Identify which cell holds the provided text, then report its (x, y) central coordinate. 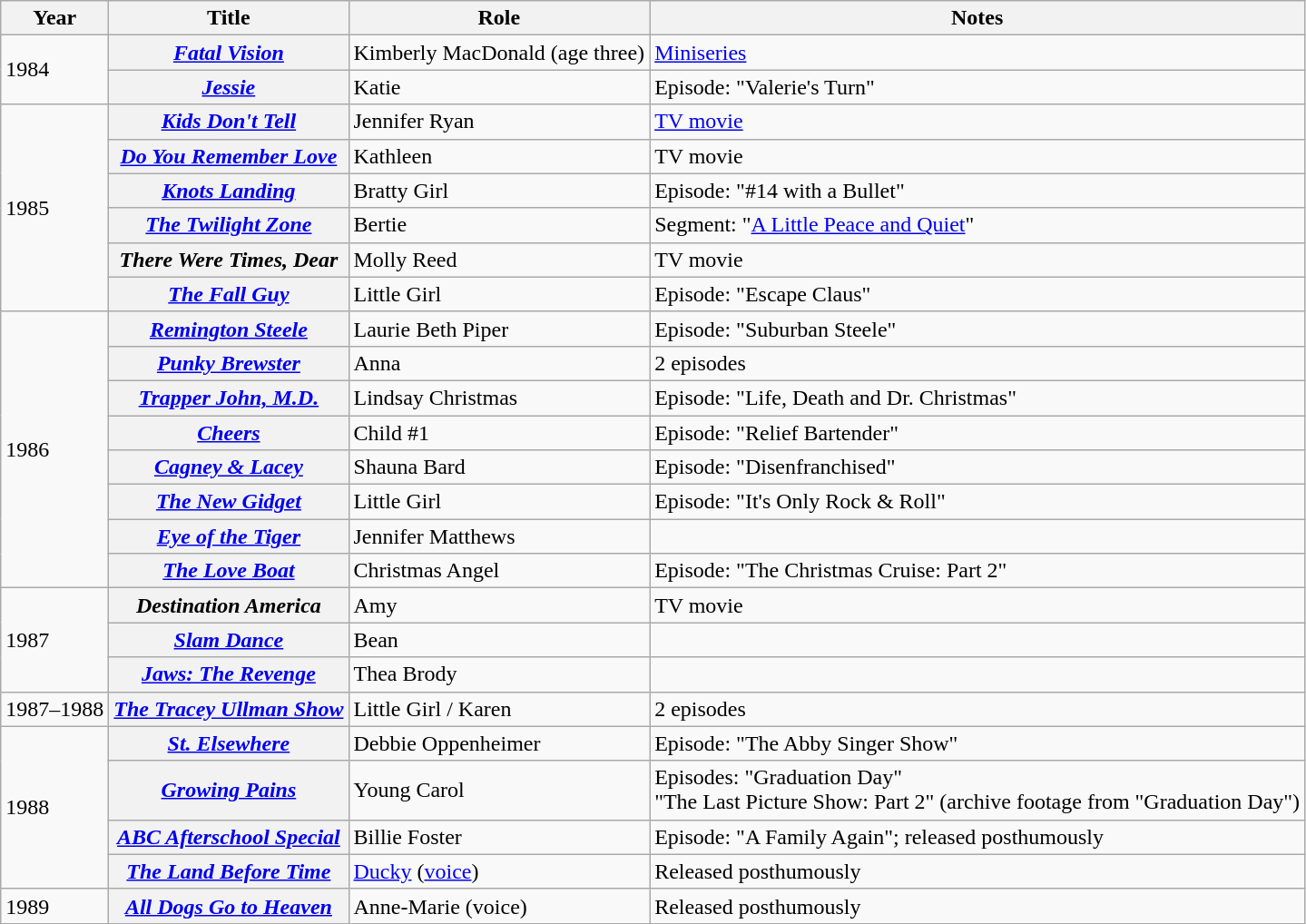
Young Carol (499, 790)
St. Elsewhere (229, 743)
Miniseries (977, 53)
Episode: "Escape Claus" (977, 294)
Knots Landing (229, 191)
Notes (977, 18)
Jennifer Ryan (499, 122)
Billie Foster (499, 837)
Bean (499, 640)
Bratty Girl (499, 191)
Lindsay Christmas (499, 398)
Do You Remember Love (229, 156)
1987–1988 (54, 709)
1988 (54, 808)
Role (499, 18)
Episode: "Suburban Steele" (977, 329)
Slam Dance (229, 640)
Katie (499, 87)
Cheers (229, 433)
Shauna Bard (499, 467)
The Love Boat (229, 571)
Thea Brody (499, 674)
Episode: "The Christmas Cruise: Part 2" (977, 571)
1989 (54, 906)
Anna (499, 363)
The Land Before Time (229, 871)
Jennifer Matthews (499, 536)
There Were Times, Dear (229, 260)
Molly Reed (499, 260)
Kathleen (499, 156)
Episodes: "Graduation Day""The Last Picture Show: Part 2" (archive footage from "Graduation Day") (977, 790)
Ducky (voice) (499, 871)
Destination America (229, 605)
Debbie Oppenheimer (499, 743)
ABC Afterschool Special (229, 837)
1985 (54, 208)
All Dogs Go to Heaven (229, 906)
Amy (499, 605)
Laurie Beth Piper (499, 329)
Eye of the Tiger (229, 536)
Year (54, 18)
Fatal Vision (229, 53)
The New Gidget (229, 502)
Child #1 (499, 433)
Kids Don't Tell (229, 122)
Episode: "Life, Death and Dr. Christmas" (977, 398)
1987 (54, 640)
Trapper John, M.D. (229, 398)
Segment: "A Little Peace and Quiet" (977, 225)
The Twilight Zone (229, 225)
Title (229, 18)
Christmas Angel (499, 571)
Little Girl / Karen (499, 709)
Episode: "The Abby Singer Show" (977, 743)
1984 (54, 70)
Jessie (229, 87)
Jaws: The Revenge (229, 674)
The Fall Guy (229, 294)
Anne-Marie (voice) (499, 906)
Episode: "Disenfranchised" (977, 467)
Episode: "A Family Again"; released posthumously (977, 837)
Kimberly MacDonald (age three) (499, 53)
Cagney & Lacey (229, 467)
Remington Steele (229, 329)
Episode: "Valerie's Turn" (977, 87)
Growing Pains (229, 790)
Bertie (499, 225)
Episode: "Relief Bartender" (977, 433)
Episode: "It's Only Rock & Roll" (977, 502)
Punky Brewster (229, 363)
1986 (54, 449)
Episode: "#14 with a Bullet" (977, 191)
The Tracey Ullman Show (229, 709)
